Return the [x, y] coordinate for the center point of the cell that contains the specified text.  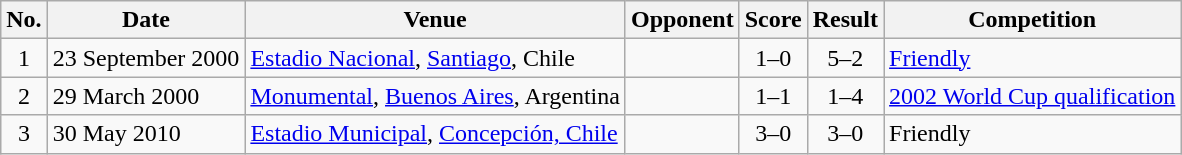
No. [24, 20]
Estadio Nacional, Santiago, Chile [436, 58]
Venue [436, 20]
3 [24, 134]
2 [24, 96]
1–1 [773, 96]
23 September 2000 [146, 58]
Score [773, 20]
Opponent [682, 20]
Estadio Municipal, Concepción, Chile [436, 134]
Competition [1032, 20]
30 May 2010 [146, 134]
29 March 2000 [146, 96]
Date [146, 20]
1–4 [845, 96]
Monumental, Buenos Aires, Argentina [436, 96]
1 [24, 58]
Result [845, 20]
5–2 [845, 58]
1–0 [773, 58]
2002 World Cup qualification [1032, 96]
